For the text-containing cell, return its midpoint in (X, Y) coordinate format. 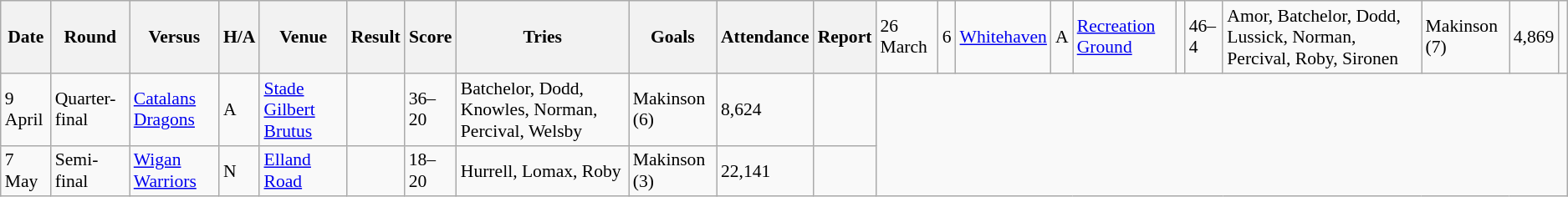
Round (90, 37)
Venue (303, 37)
Makinson (3) (672, 170)
46–4 (1204, 37)
36–20 (431, 110)
4,869 (1534, 37)
Result (376, 37)
Stade Gilbert Brutus (303, 110)
Batchelor, Dodd, Knowles, Norman, Percival, Welsby (543, 110)
Attendance (765, 37)
26 March (907, 37)
22,141 (765, 170)
Elland Road (303, 170)
Report (845, 37)
Tries (543, 37)
8,624 (765, 110)
Wigan Warriors (174, 170)
Goals (672, 37)
Makinson (6) (672, 110)
6 (947, 37)
Date (26, 37)
Versus (174, 37)
9 April (26, 110)
Catalans Dragons (174, 110)
H/A (239, 37)
Recreation Ground (1125, 37)
Quarter-final (90, 110)
18–20 (431, 170)
Semi-final (90, 170)
Whitehaven (1004, 37)
Score (431, 37)
Makinson (7) (1465, 37)
Hurrell, Lomax, Roby (543, 170)
7 May (26, 170)
Amor, Batchelor, Dodd, Lussick, Norman, Percival, Roby, Sironen (1321, 37)
N (239, 170)
